Search for the cell housing the specified text and yield its [X, Y] center coordinate. 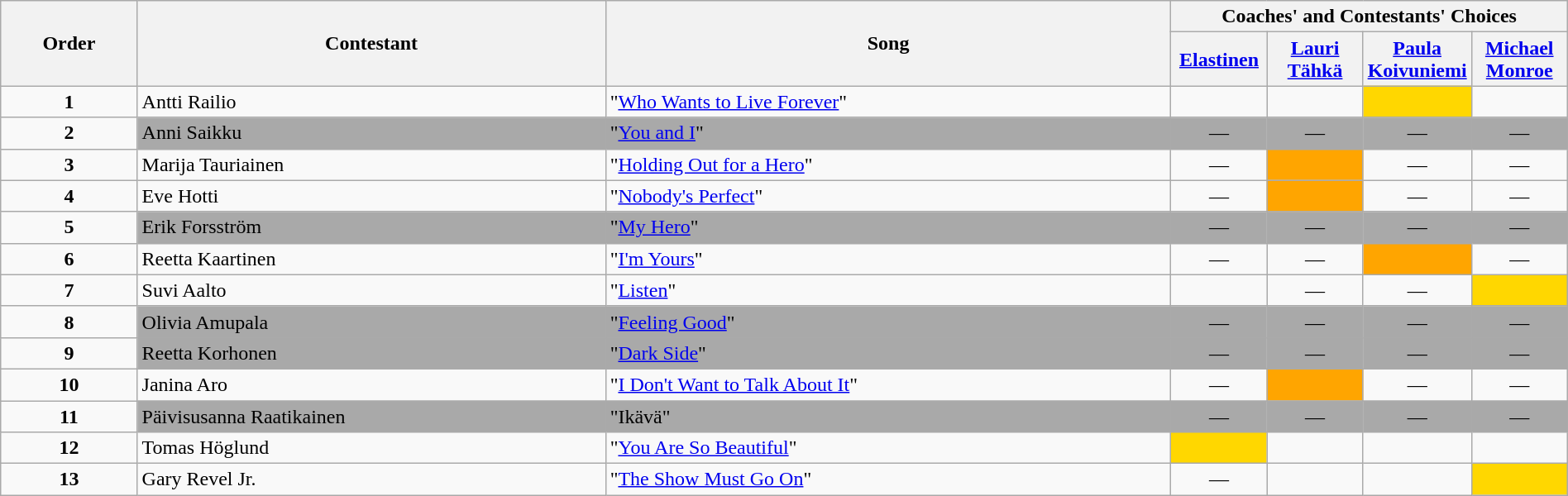
4 [69, 196]
Olivia Amupala [371, 322]
Marija Tauriainen [371, 165]
"You Are So Beautiful" [888, 448]
"Nobody's Perfect" [888, 196]
6 [69, 259]
2 [69, 133]
8 [69, 322]
3 [69, 165]
Anni Saikku [371, 133]
"Dark Side" [888, 353]
Michael Monroe [1519, 60]
"The Show Must Go On" [888, 479]
Suvi Aalto [371, 290]
1 [69, 102]
Order [69, 43]
"Holding Out for a Hero" [888, 165]
"My Hero" [888, 227]
Erik Forsström [371, 227]
Contestant [371, 43]
9 [69, 353]
7 [69, 290]
10 [69, 384]
11 [69, 416]
Song [888, 43]
"Feeling Good" [888, 322]
Elastinen [1219, 60]
12 [69, 448]
Paula Koivuniemi [1417, 60]
"Ikävä" [888, 416]
Janina Aro [371, 384]
"Listen" [888, 290]
Päivisusanna Raatikainen [371, 416]
"Who Wants to Live Forever" [888, 102]
Reetta Korhonen [371, 353]
13 [69, 479]
Eve Hotti [371, 196]
Antti Railio [371, 102]
5 [69, 227]
"You and I" [888, 133]
"I Don't Want to Talk About It" [888, 384]
"I'm Yours" [888, 259]
Lauri Tähkä [1315, 60]
Coaches' and Contestants' Choices [1370, 17]
Reetta Kaartinen [371, 259]
Gary Revel Jr. [371, 479]
Tomas Höglund [371, 448]
